Find where the given text appears and provide that cell's center as [x, y] coordinate. 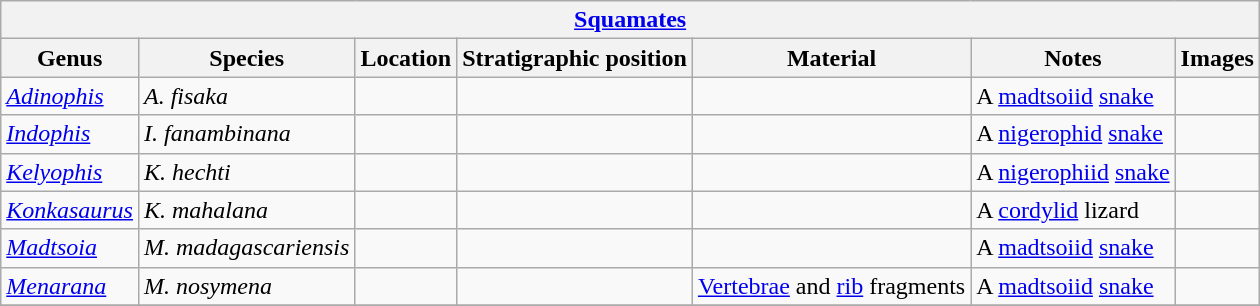
Indophis [70, 134]
Genus [70, 58]
A. fisaka [246, 96]
Konkasaurus [70, 210]
K. mahalana [246, 210]
Species [246, 58]
Stratigraphic position [575, 58]
M. nosymena [246, 286]
Kelyophis [70, 172]
Vertebrae and rib fragments [831, 286]
Images [1217, 58]
Madtsoia [70, 248]
A cordylid lizard [1073, 210]
Menarana [70, 286]
Squamates [630, 20]
I. fanambinana [246, 134]
M. madagascariensis [246, 248]
A nigerophiid snake [1073, 172]
Location [406, 58]
A nigerophid snake [1073, 134]
Adinophis [70, 96]
Material [831, 58]
K. hechti [246, 172]
Notes [1073, 58]
